Search for the cell housing the specified text and yield its (X, Y) center coordinate. 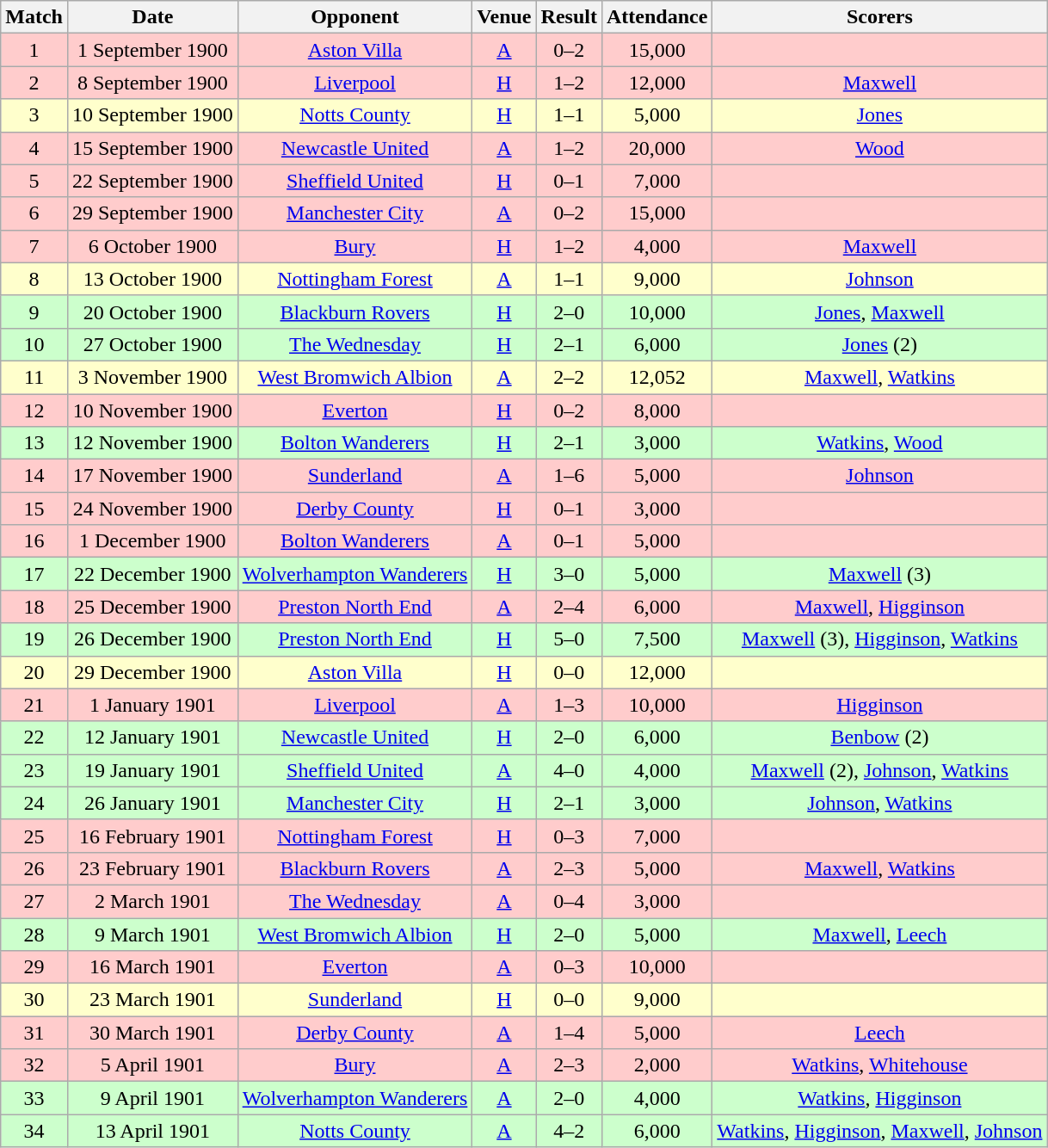
29 December 1900 (152, 672)
31 (34, 1033)
4–2 (569, 1131)
28 (34, 934)
17 November 1900 (152, 476)
1 December 1900 (152, 541)
2–2 (569, 377)
Result (569, 17)
1 (34, 50)
30 March 1901 (152, 1033)
8,000 (657, 410)
5–0 (569, 639)
33 (34, 1098)
Maxwell (2), Johnson, Watkins (879, 770)
20 (34, 672)
2,000 (657, 1065)
7,500 (657, 639)
Johnson, Watkins (879, 803)
6 (34, 213)
Leech (879, 1033)
23 February 1901 (152, 868)
16 (34, 541)
25 (34, 836)
Maxwell (3) (879, 574)
12 January 1901 (152, 738)
5 (34, 181)
27 (34, 901)
21 (34, 705)
2 March 1901 (152, 901)
0–4 (569, 901)
Match (34, 17)
34 (34, 1131)
2–4 (569, 607)
1–6 (569, 476)
Higginson (879, 705)
19 (34, 639)
3 November 1900 (152, 377)
16 February 1901 (152, 836)
26 January 1901 (152, 803)
30 (34, 1000)
Venue (504, 17)
Attendance (657, 17)
32 (34, 1065)
1 September 1900 (152, 50)
Maxwell (3), Higginson, Watkins (879, 639)
20,000 (657, 148)
9 April 1901 (152, 1098)
24 (34, 803)
Date (152, 17)
Watkins, Higginson, Maxwell, Johnson (879, 1131)
16 March 1901 (152, 967)
22 (34, 738)
11 (34, 377)
Watkins, Wood (879, 443)
10 September 1900 (152, 115)
Watkins, Whitehouse (879, 1065)
22 September 1900 (152, 181)
10 (34, 344)
Jones (2) (879, 344)
29 (34, 967)
3 (34, 115)
25 December 1900 (152, 607)
4–0 (569, 770)
Opponent (354, 17)
27 October 1900 (152, 344)
12 (34, 410)
Jones (879, 115)
13 April 1901 (152, 1131)
13 (34, 443)
23 March 1901 (152, 1000)
14 (34, 476)
1–3 (569, 705)
26 (34, 868)
9 March 1901 (152, 934)
1–4 (569, 1033)
9 (34, 312)
24 November 1900 (152, 509)
23 (34, 770)
7 (34, 246)
1 January 1901 (152, 705)
20 October 1900 (152, 312)
29 September 1900 (152, 213)
Maxwell, Higginson (879, 607)
18 (34, 607)
26 December 1900 (152, 639)
17 (34, 574)
Scorers (879, 17)
8 September 1900 (152, 83)
Maxwell, Leech (879, 934)
Watkins, Higginson (879, 1098)
22 December 1900 (152, 574)
19 January 1901 (152, 770)
15 September 1900 (152, 148)
10 November 1900 (152, 410)
3–0 (569, 574)
12 November 1900 (152, 443)
Wood (879, 148)
2 (34, 83)
13 October 1900 (152, 279)
4 (34, 148)
12,052 (657, 377)
15 (34, 509)
Benbow (2) (879, 738)
Jones, Maxwell (879, 312)
6 October 1900 (152, 246)
8 (34, 279)
5 April 1901 (152, 1065)
